Scan for the cell matching the given text and deliver its (x, y) coordinate at center. 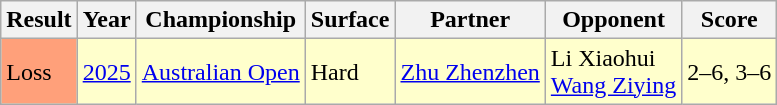
Partner (470, 20)
Score (730, 20)
Championship (220, 20)
Loss (39, 72)
Year (106, 20)
Surface (350, 20)
Result (39, 20)
Zhu Zhenzhen (470, 72)
Australian Open (220, 72)
Li Xiaohui Wang Ziying (613, 72)
2025 (106, 72)
2–6, 3–6 (730, 72)
Opponent (613, 20)
Hard (350, 72)
